Find where the given text appears and provide that cell's center as [X, Y] coordinate. 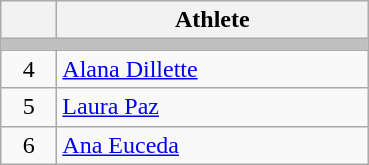
Ana Euceda [212, 145]
4 [29, 69]
5 [29, 107]
Laura Paz [212, 107]
Alana Dillette [212, 69]
Athlete [212, 20]
6 [29, 145]
